Identify which cell holds the provided text, then report its (X, Y) central coordinate. 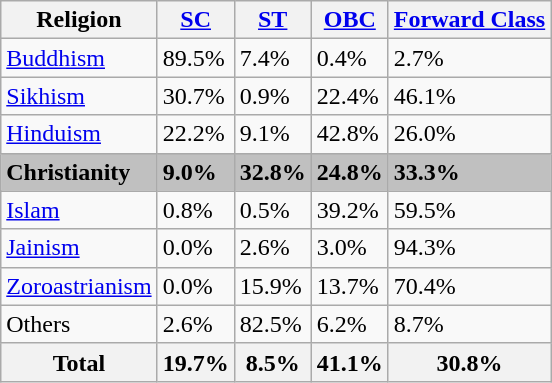
32.8% (272, 172)
Christianity (79, 172)
Sikhism (79, 96)
Jainism (79, 248)
Forward Class (469, 20)
8.5% (272, 362)
19.7% (196, 362)
41.1% (350, 362)
82.5% (272, 324)
3.0% (350, 248)
33.3% (469, 172)
26.0% (469, 134)
6.2% (350, 324)
Hinduism (79, 134)
8.7% (469, 324)
22.2% (196, 134)
Religion (79, 20)
89.5% (196, 58)
2.7% (469, 58)
ST (272, 20)
Buddhism (79, 58)
Islam (79, 210)
15.9% (272, 286)
Total (79, 362)
Zoroastrianism (79, 286)
13.7% (350, 286)
94.3% (469, 248)
SC (196, 20)
Others (79, 324)
22.4% (350, 96)
9.0% (196, 172)
30.8% (469, 362)
0.8% (196, 210)
30.7% (196, 96)
9.1% (272, 134)
70.4% (469, 286)
39.2% (350, 210)
42.8% (350, 134)
59.5% (469, 210)
0.9% (272, 96)
24.8% (350, 172)
7.4% (272, 58)
OBC (350, 20)
0.4% (350, 58)
0.5% (272, 210)
46.1% (469, 96)
